For the text-containing cell, return its midpoint in (X, Y) coordinate format. 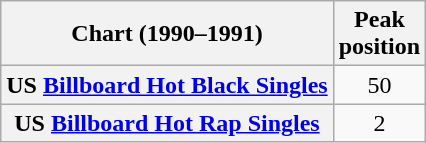
Peakposition (379, 34)
50 (379, 85)
2 (379, 123)
Chart (1990–1991) (167, 34)
US Billboard Hot Black Singles (167, 85)
US Billboard Hot Rap Singles (167, 123)
